Scan for the cell matching the given text and deliver its [x, y] coordinate at center. 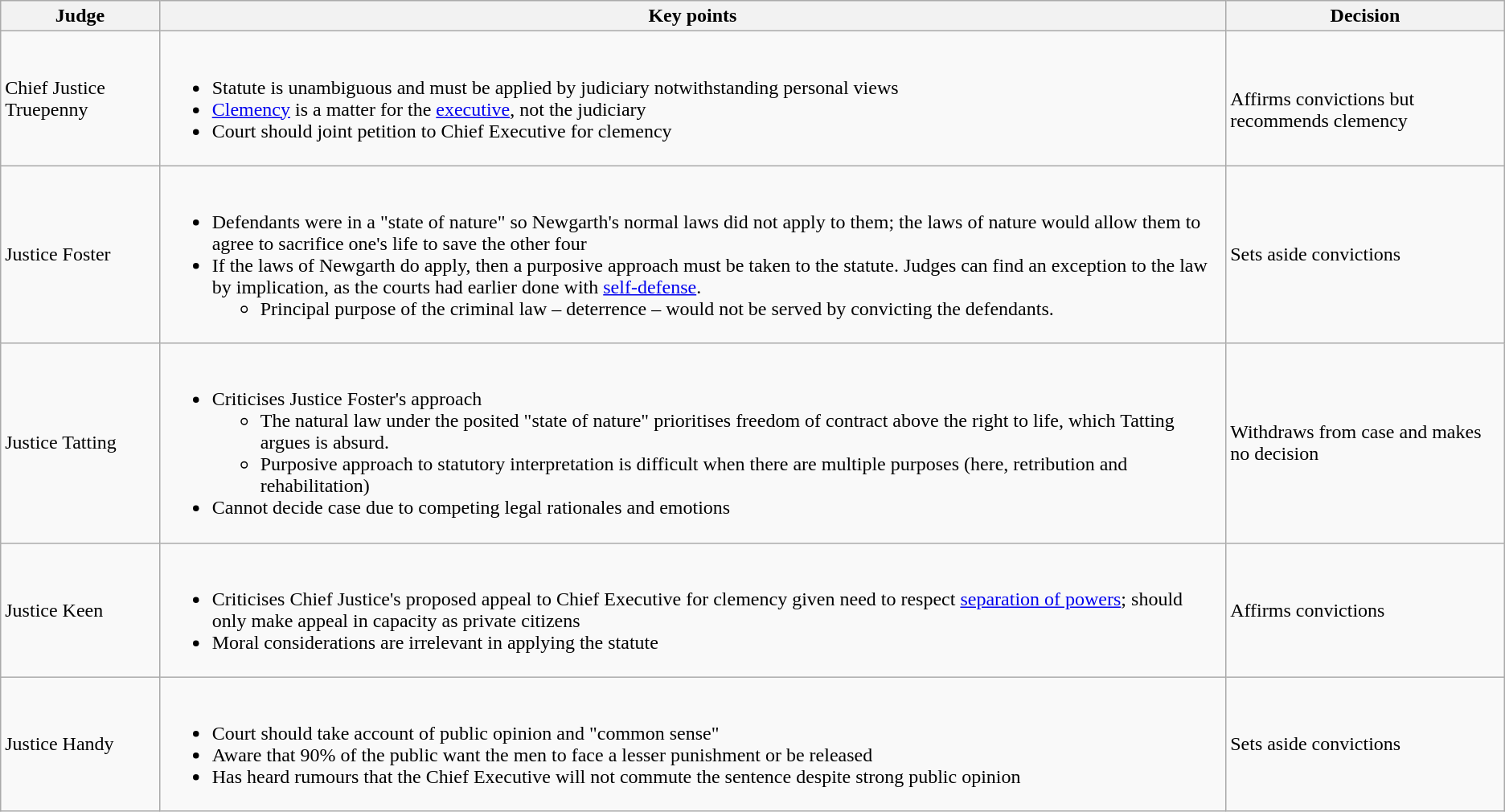
Withdraws from case and makes no decision [1365, 443]
Justice Tatting [80, 443]
Key points [692, 16]
Chief Justice Truepenny [80, 98]
Justice Keen [80, 609]
Affirms convictions [1365, 609]
Justice Handy [80, 744]
Justice Foster [80, 254]
Affirms convictions but recommends clemency [1365, 98]
Judge [80, 16]
Decision [1365, 16]
